Return the (x, y) coordinate for the center point of the cell that contains the specified text.  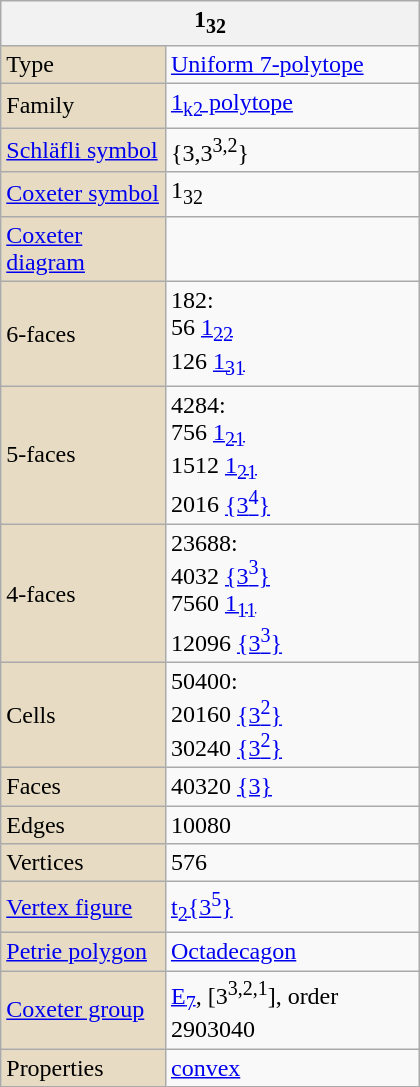
Coxeter symbol (84, 194)
Uniform 7-polytope (292, 64)
{3,33,2} (292, 150)
Octadecagon (292, 952)
Type (84, 64)
50400:20160 {32} 30240 {32} (292, 716)
23688:4032 {33} 7560 111 12096 {33} (292, 593)
Edges (84, 825)
Coxeter diagram (84, 248)
Properties (84, 1067)
Vertices (84, 863)
182:56 122 126 131 (292, 334)
Schläfli symbol (84, 150)
convex (292, 1067)
Faces (84, 787)
Vertex figure (84, 908)
Family (84, 105)
E7, [33,2,1], order 2903040 (292, 1010)
Coxeter group (84, 1010)
576 (292, 863)
4284:756 121 1512 121 2016 {34} (292, 455)
4-faces (84, 593)
6-faces (84, 334)
5-faces (84, 455)
1k2 polytope (292, 105)
Petrie polygon (84, 952)
10080 (292, 825)
Cells (84, 716)
40320 {3} (292, 787)
t2{35} (292, 908)
